Capture the cell that displays the provided text and extract its [x, y] central coordinate. 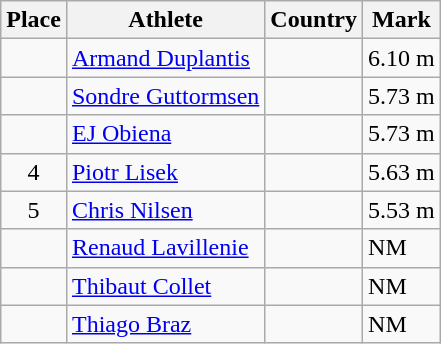
6.10 m [402, 58]
Mark [402, 20]
Renaud Lavillenie [165, 248]
4 [34, 172]
Thibaut Collet [165, 286]
Armand Duplantis [165, 58]
EJ Obiena [165, 134]
5.63 m [402, 172]
5.53 m [402, 210]
5 [34, 210]
Sondre Guttormsen [165, 96]
Thiago Braz [165, 324]
Athlete [165, 20]
Chris Nilsen [165, 210]
Piotr Lisek [165, 172]
Country [314, 20]
Place [34, 20]
